Scan for the cell matching the given text and deliver its [x, y] coordinate at center. 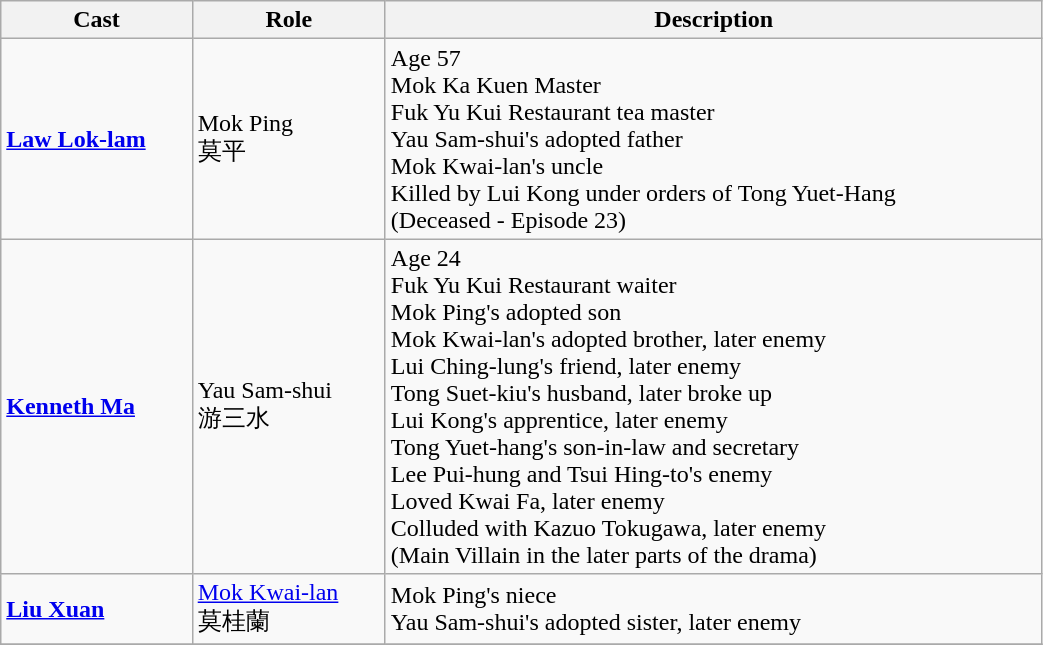
Kenneth Ma [96, 406]
Yau Sam-shui游三水 [288, 406]
Law Lok-lam [96, 139]
Mok Ping莫平 [288, 139]
Liu Xuan [96, 609]
Mok Kwai-lan莫桂蘭 [288, 609]
Cast [96, 20]
Description [714, 20]
Role [288, 20]
Mok Ping's nieceYau Sam-shui's adopted sister, later enemy [714, 609]
